Extract the [X, Y] coordinate from the center of the cell holding the provided text.  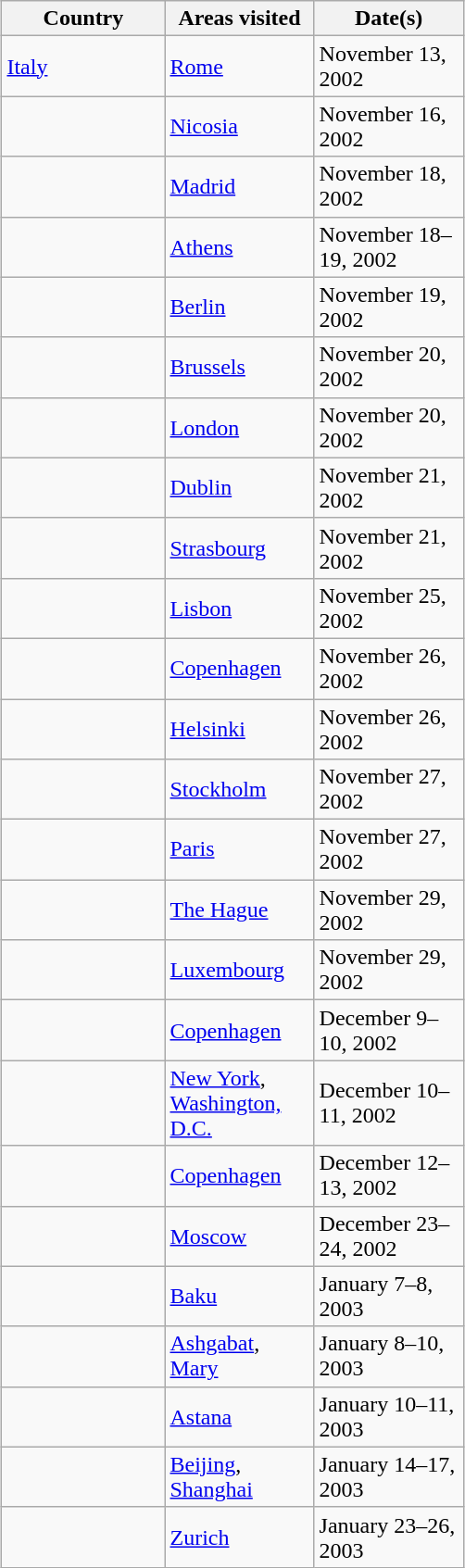
January 8–10, 2003 [389, 1356]
Athens [239, 246]
Areas visited [239, 19]
November 18, 2002 [389, 187]
Astana [239, 1417]
January 23–26, 2003 [389, 1537]
December 9–10, 2002 [389, 1030]
January 7–8, 2003 [389, 1297]
November 16, 2002 [389, 126]
Lisbon [239, 608]
The Hague [239, 909]
December 12–13, 2002 [389, 1176]
November 18–19, 2002 [389, 246]
New York, Washington, D.C. [239, 1103]
Brussels [239, 367]
Nicosia [239, 126]
Country [83, 19]
Stockholm [239, 789]
Rome [239, 67]
December 23–24, 2002 [389, 1236]
Italy [83, 67]
Luxembourg [239, 971]
Beijing, Shanghai [239, 1476]
Zurich [239, 1537]
Madrid [239, 187]
Strasbourg [239, 548]
Helsinki [239, 728]
Berlin [239, 307]
Baku [239, 1297]
November 13, 2002 [389, 67]
Paris [239, 850]
Moscow [239, 1236]
November 19, 2002 [389, 307]
November 25, 2002 [389, 608]
Date(s) [389, 19]
Dublin [239, 487]
January 10–11, 2003 [389, 1417]
December 10–11, 2002 [389, 1103]
Ashgabat, Mary [239, 1356]
January 14–17, 2003 [389, 1476]
London [239, 428]
